Pinpoint the cell where the given text exists, returning its [x, y] midpoint coordinate. 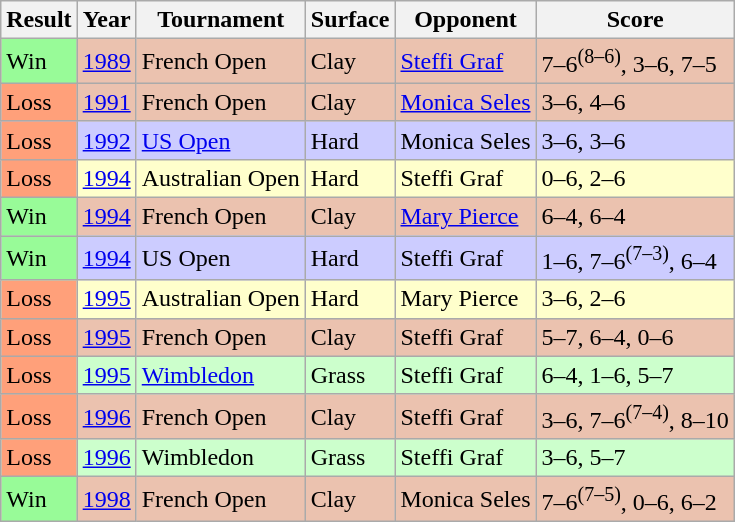
3–6, 2–6 [635, 299]
Tournament [220, 20]
6–4, 1–6, 5–7 [635, 375]
1–6, 7–6(7–3), 6–4 [635, 258]
Opponent [466, 20]
3–6, 7–6(7–4), 8–10 [635, 416]
Year [106, 20]
Result [39, 20]
5–7, 6–4, 0–6 [635, 337]
3–6, 4–6 [635, 102]
7–6(8–6), 3–6, 7–5 [635, 62]
1991 [106, 102]
Score [635, 20]
3–6, 3–6 [635, 140]
1992 [106, 140]
6–4, 6–4 [635, 217]
Surface [350, 20]
1998 [106, 500]
1989 [106, 62]
0–6, 2–6 [635, 178]
3–6, 5–7 [635, 458]
7–6(7–5), 0–6, 6–2 [635, 500]
